Identify which cell holds the provided text, then report its (X, Y) central coordinate. 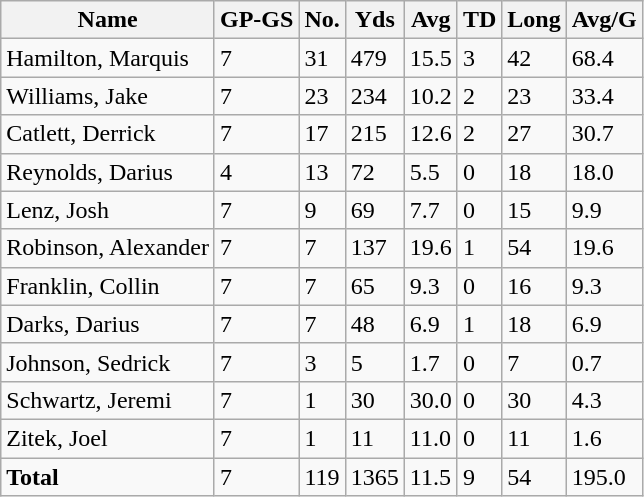
234 (374, 96)
7.7 (430, 210)
Total (108, 477)
27 (534, 134)
33.4 (604, 96)
119 (322, 477)
137 (374, 248)
Avg (430, 20)
4 (256, 172)
Long (534, 20)
72 (374, 172)
68.4 (604, 58)
Schwartz, Jeremi (108, 400)
48 (374, 324)
16 (534, 286)
15 (534, 210)
Johnson, Sedrick (108, 362)
11.5 (430, 477)
Zitek, Joel (108, 438)
65 (374, 286)
479 (374, 58)
12.6 (430, 134)
1365 (374, 477)
Yds (374, 20)
Franklin, Collin (108, 286)
1.7 (430, 362)
GP-GS (256, 20)
18.0 (604, 172)
195.0 (604, 477)
69 (374, 210)
10.2 (430, 96)
15.5 (430, 58)
TD (479, 20)
42 (534, 58)
4.3 (604, 400)
9.9 (604, 210)
Lenz, Josh (108, 210)
5 (374, 362)
30.0 (430, 400)
11.0 (430, 438)
5.5 (430, 172)
215 (374, 134)
13 (322, 172)
Avg/G (604, 20)
Name (108, 20)
Darks, Darius (108, 324)
31 (322, 58)
1.6 (604, 438)
Reynolds, Darius (108, 172)
Williams, Jake (108, 96)
Catlett, Derrick (108, 134)
17 (322, 134)
Hamilton, Marquis (108, 58)
30.7 (604, 134)
Robinson, Alexander (108, 248)
0.7 (604, 362)
No. (322, 20)
